Return [X, Y] of the center of cell containing provided text 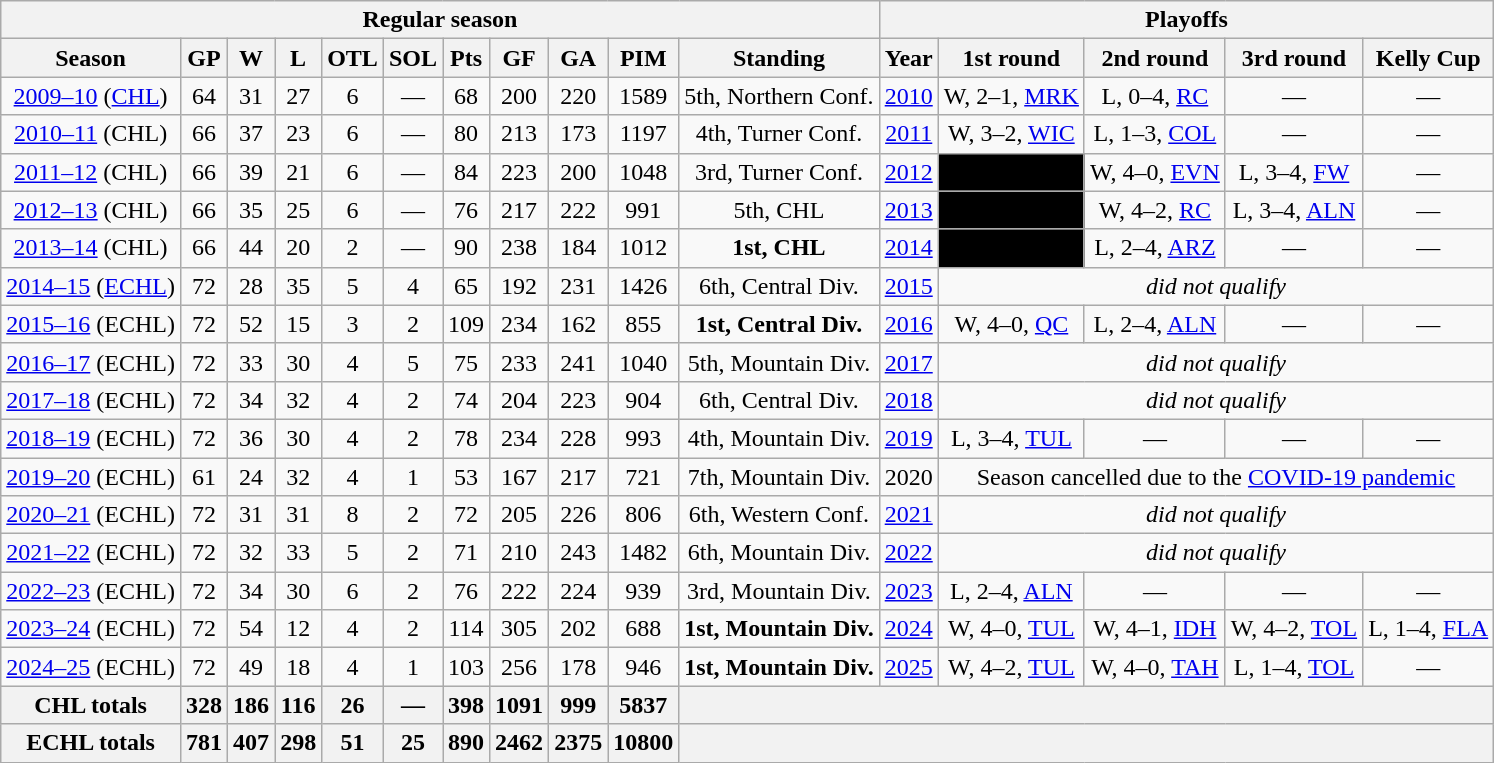
L, 0–4, RC [1154, 96]
L [298, 58]
116 [298, 705]
4th, Mountain Div. [779, 438]
84 [466, 172]
Season [91, 58]
71 [466, 553]
1426 [644, 286]
3 [353, 324]
2010 [908, 96]
44 [252, 248]
2012–13 (CHL) [91, 210]
21 [298, 172]
2011–12 (CHL) [91, 172]
2024–25 (ECHL) [91, 667]
178 [578, 667]
890 [466, 743]
2020 [908, 477]
1st round [1011, 58]
2012 [908, 172]
186 [252, 705]
52 [252, 324]
24 [252, 477]
W, 4–0, TUL [1011, 629]
991 [644, 210]
233 [520, 362]
28 [252, 286]
8 [353, 515]
53 [466, 477]
2010–11 (CHL) [91, 134]
2021–22 (ECHL) [91, 553]
Regular season [440, 20]
2022–23 (ECHL) [91, 591]
205 [520, 515]
904 [644, 400]
5th, Northern Conf. [779, 96]
15 [298, 324]
2462 [520, 743]
228 [578, 438]
54 [252, 629]
298 [298, 743]
78 [466, 438]
2016 [908, 324]
2020–21 (ECHL) [91, 515]
1589 [644, 96]
204 [520, 400]
W [252, 58]
243 [578, 553]
993 [644, 438]
OTL [353, 58]
328 [204, 705]
6th, Western Conf. [779, 515]
2019 [908, 438]
1st, Central Div. [779, 324]
2013–14 (CHL) [91, 248]
L, 2–4, ARZ [1154, 248]
220 [578, 96]
3rd, Mountain Div. [779, 591]
L, 1–3, COL [1154, 134]
12 [298, 629]
L, 1–4, FLA [1428, 629]
Season cancelled due to the COVID-19 pandemic [1216, 477]
65 [466, 286]
721 [644, 477]
241 [578, 362]
51 [353, 743]
26 [353, 705]
3rd round [1294, 58]
202 [578, 629]
37 [252, 134]
W, 3–2, WIC [1011, 134]
39 [252, 172]
224 [578, 591]
855 [644, 324]
114 [466, 629]
Playoffs [1186, 20]
W, 4–2, TUL [1011, 667]
213 [520, 134]
W, 2–1, MRK [1011, 96]
2014 [908, 248]
75 [466, 362]
L, 3–4, ALN [1294, 210]
CHL totals [91, 705]
L, 1–4, TOL [1294, 667]
1012 [644, 248]
939 [644, 591]
1040 [644, 362]
256 [520, 667]
36 [252, 438]
W, 4–2, TOL [1294, 629]
2015 [908, 286]
49 [252, 667]
1482 [644, 553]
W, 4–0, TAH [1154, 667]
5837 [644, 705]
L, 3–4, FW [1294, 172]
5th, CHL [779, 210]
2018–19 (ECHL) [91, 438]
231 [578, 286]
238 [520, 248]
74 [466, 400]
18 [298, 667]
2nd round [1154, 58]
2018 [908, 400]
10800 [644, 743]
PIM [644, 58]
W, 4–0, EVN [1154, 172]
1091 [520, 705]
W, 4–0, QC [1011, 324]
W, 4–2, RC [1154, 210]
64 [204, 96]
2011 [908, 134]
Pts [466, 58]
2015–16 (ECHL) [91, 324]
2021 [908, 515]
210 [520, 553]
184 [578, 248]
2016–17 (ECHL) [91, 362]
999 [578, 705]
806 [644, 515]
688 [644, 629]
173 [578, 134]
23 [298, 134]
Year [908, 58]
2024 [908, 629]
2017–18 (ECHL) [91, 400]
226 [578, 515]
W, 4–1, IDH [1154, 629]
2022 [908, 553]
192 [520, 286]
162 [578, 324]
20 [298, 248]
7th, Mountain Div. [779, 477]
ECHL totals [91, 743]
2025 [908, 667]
167 [520, 477]
27 [298, 96]
103 [466, 667]
2019–20 (ECHL) [91, 477]
1st, CHL [779, 248]
6th, Mountain Div. [779, 553]
GP [204, 58]
109 [466, 324]
2009–10 (CHL) [91, 96]
3rd, Turner Conf. [779, 172]
2014–15 (ECHL) [91, 286]
1048 [644, 172]
Standing [779, 58]
407 [252, 743]
2013 [908, 210]
SOL [412, 58]
4th, Turner Conf. [779, 134]
1197 [644, 134]
61 [204, 477]
GF [520, 58]
GA [578, 58]
946 [644, 667]
5th, Mountain Div. [779, 362]
Kelly Cup [1428, 58]
2375 [578, 743]
L, 3–4, TUL [1011, 438]
398 [466, 705]
2017 [908, 362]
80 [466, 134]
781 [204, 743]
90 [466, 248]
2023 [908, 591]
305 [520, 629]
2023–24 (ECHL) [91, 629]
68 [466, 96]
